Search for the cell housing the specified text and yield its (x, y) center coordinate. 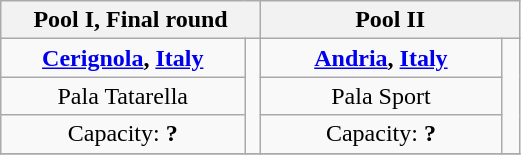
Pool II (390, 20)
Pool I, Final round (131, 20)
Pala Sport (380, 96)
Cerignola, Italy (123, 58)
Andria, Italy (380, 58)
Pala Tatarella (123, 96)
